Determine the [X, Y] coordinate at the center of the cell enclosing the given text.  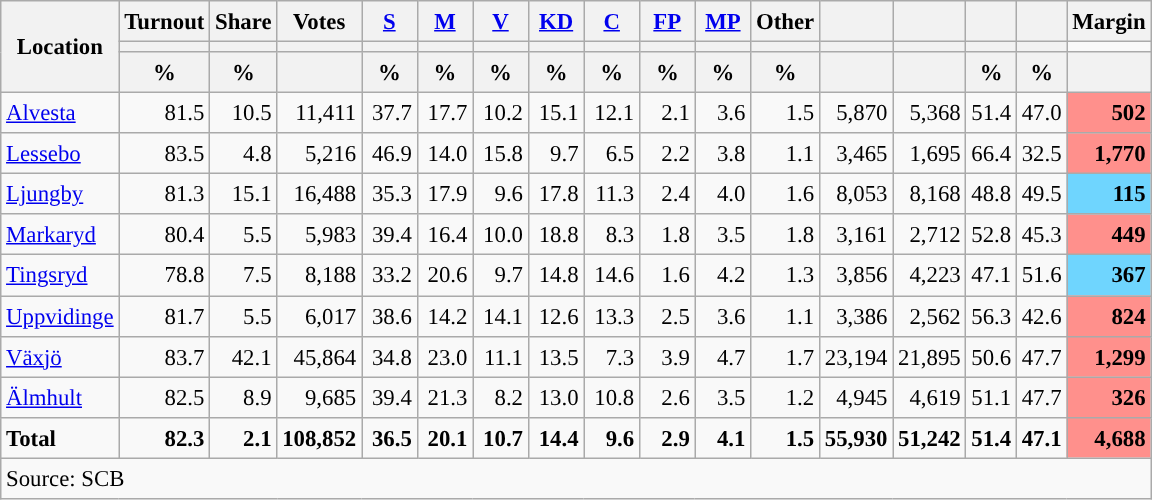
16.4 [445, 234]
3,465 [856, 154]
Total [60, 438]
38.6 [390, 316]
81.5 [164, 114]
21.3 [445, 398]
14.0 [445, 154]
17.8 [556, 194]
824 [1109, 316]
8,188 [320, 276]
2.9 [667, 438]
449 [1109, 234]
FP [667, 22]
20.1 [445, 438]
2,712 [930, 234]
13.5 [556, 356]
23,194 [856, 356]
Växjö [60, 356]
11,411 [320, 114]
C [612, 22]
11.1 [501, 356]
14.1 [501, 316]
MP [723, 22]
6.5 [612, 154]
3,856 [856, 276]
4.2 [723, 276]
367 [1109, 276]
Lessebo [60, 154]
Turnout [164, 22]
14.4 [556, 438]
8,053 [856, 194]
3,386 [856, 316]
5,983 [320, 234]
8.3 [612, 234]
1,299 [1109, 356]
82.5 [164, 398]
46.9 [390, 154]
4.0 [723, 194]
4,223 [930, 276]
4,619 [930, 398]
9,685 [320, 398]
4.8 [244, 154]
5,368 [930, 114]
52.8 [991, 234]
21,895 [930, 356]
S [390, 22]
48.8 [991, 194]
51,242 [930, 438]
33.2 [390, 276]
Ljungby [60, 194]
4,688 [1109, 438]
11.3 [612, 194]
1,695 [930, 154]
8,168 [930, 194]
502 [1109, 114]
55,930 [856, 438]
42.1 [244, 356]
49.5 [1041, 194]
Other [786, 22]
81.3 [164, 194]
3.9 [667, 356]
23.0 [445, 356]
3.8 [723, 154]
45,864 [320, 356]
56.3 [991, 316]
15.8 [501, 154]
Margin [1109, 22]
12.6 [556, 316]
83.7 [164, 356]
2.4 [667, 194]
66.4 [991, 154]
16,488 [320, 194]
36.5 [390, 438]
10.5 [244, 114]
81.7 [164, 316]
Votes [320, 22]
Share [244, 22]
32.5 [1041, 154]
17.7 [445, 114]
12.1 [612, 114]
10.2 [501, 114]
83.5 [164, 154]
Tingsryd [60, 276]
10.8 [612, 398]
5,216 [320, 154]
14.8 [556, 276]
V [501, 22]
8.9 [244, 398]
13.3 [612, 316]
5,870 [856, 114]
7.5 [244, 276]
34.8 [390, 356]
2,562 [930, 316]
14.2 [445, 316]
7.3 [612, 356]
6,017 [320, 316]
1.7 [786, 356]
80.4 [164, 234]
13.0 [556, 398]
37.7 [390, 114]
1.2 [786, 398]
115 [1109, 194]
50.6 [991, 356]
Source: SCB [576, 478]
326 [1109, 398]
20.6 [445, 276]
1.3 [786, 276]
2.2 [667, 154]
4,945 [856, 398]
Uppvidinge [60, 316]
35.3 [390, 194]
47.0 [1041, 114]
42.6 [1041, 316]
108,852 [320, 438]
3,161 [856, 234]
51.1 [991, 398]
18.8 [556, 234]
78.8 [164, 276]
51.6 [1041, 276]
14.6 [612, 276]
10.7 [501, 438]
2.6 [667, 398]
Markaryd [60, 234]
82.3 [164, 438]
Alvesta [60, 114]
1,770 [1109, 154]
8.2 [501, 398]
KD [556, 22]
10.0 [501, 234]
M [445, 22]
Älmhult [60, 398]
4.1 [723, 438]
Location [60, 47]
17.9 [445, 194]
45.3 [1041, 234]
2.5 [667, 316]
4.7 [723, 356]
